Return the (x, y) coordinate for the center point of the cell that contains the specified text.  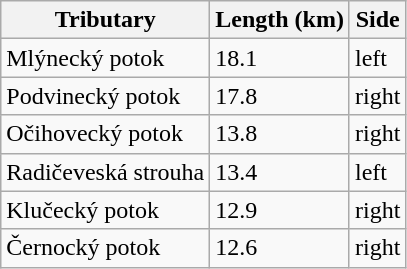
Očihovecký potok (106, 134)
Podvinecký potok (106, 96)
Side (377, 20)
17.8 (280, 96)
Length (km) (280, 20)
12.6 (280, 248)
13.8 (280, 134)
18.1 (280, 58)
13.4 (280, 172)
Radičeveská strouha (106, 172)
Černocký potok (106, 248)
Tributary (106, 20)
Mlýnecký potok (106, 58)
Klučecký potok (106, 210)
12.9 (280, 210)
